Extract the (x, y) coordinate from the center of the cell holding the provided text.  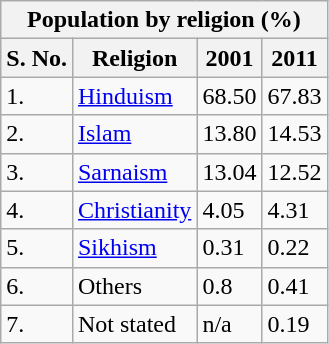
Sarnaism (134, 172)
Hinduism (134, 96)
2001 (230, 58)
Not stated (134, 324)
68.50 (230, 96)
Christianity (134, 210)
0.19 (294, 324)
n/a (230, 324)
5. (37, 248)
6. (37, 286)
0.41 (294, 286)
12.52 (294, 172)
3. (37, 172)
1. (37, 96)
Others (134, 286)
13.04 (230, 172)
Religion (134, 58)
0.31 (230, 248)
Population by religion (%) (164, 20)
4. (37, 210)
0.22 (294, 248)
2. (37, 134)
4.31 (294, 210)
0.8 (230, 286)
13.80 (230, 134)
Islam (134, 134)
4.05 (230, 210)
S. No. (37, 58)
Sikhism (134, 248)
2011 (294, 58)
7. (37, 324)
67.83 (294, 96)
14.53 (294, 134)
